Scan for the cell matching the given text and deliver its [x, y] coordinate at center. 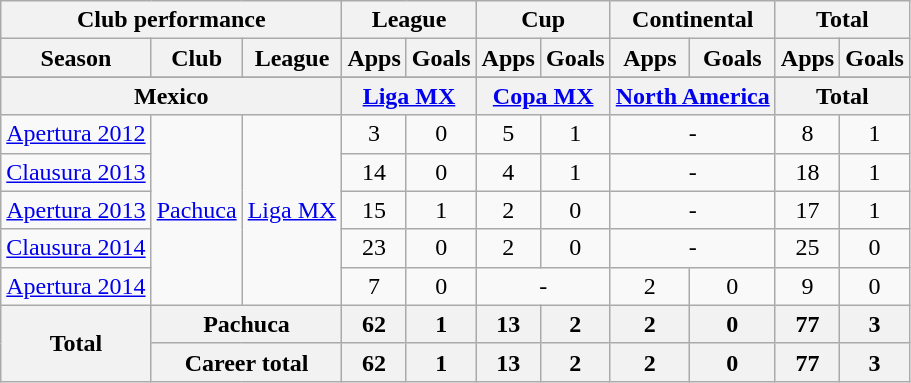
Cup [543, 20]
8 [807, 134]
Mexico [172, 96]
25 [807, 248]
17 [807, 210]
18 [807, 172]
Apertura 2014 [76, 286]
Continental [692, 20]
15 [374, 210]
7 [374, 286]
Apertura 2012 [76, 134]
Copa MX [543, 96]
14 [374, 172]
9 [807, 286]
Apertura 2013 [76, 210]
Season [76, 58]
Club [196, 58]
4 [508, 172]
Clausura 2013 [76, 172]
23 [374, 248]
5 [508, 134]
North America [692, 96]
Career total [246, 362]
Clausura 2014 [76, 248]
Club performance [172, 20]
